Provide the (x, y) coordinate of the cell's center where the given text is located.  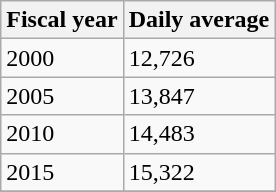
Daily average (199, 20)
13,847 (199, 96)
14,483 (199, 134)
2010 (62, 134)
15,322 (199, 172)
Fiscal year (62, 20)
12,726 (199, 58)
2000 (62, 58)
2005 (62, 96)
2015 (62, 172)
